Detect which cell encompasses the target text, then output its (X, Y) center coordinate. 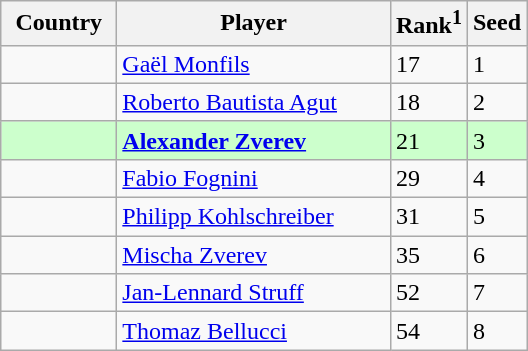
Fabio Fognini (254, 178)
31 (428, 217)
Country (59, 24)
Player (254, 24)
18 (428, 102)
5 (496, 217)
2 (496, 102)
35 (428, 255)
7 (496, 293)
3 (496, 140)
Roberto Bautista Agut (254, 102)
8 (496, 331)
29 (428, 178)
6 (496, 255)
Thomaz Bellucci (254, 331)
4 (496, 178)
Mischa Zverev (254, 255)
17 (428, 64)
21 (428, 140)
52 (428, 293)
Philipp Kohlschreiber (254, 217)
Gaël Monfils (254, 64)
Jan-Lennard Struff (254, 293)
54 (428, 331)
Seed (496, 24)
1 (496, 64)
Rank1 (428, 24)
Alexander Zverev (254, 140)
